Identify which cell holds the provided text, then report its [X, Y] central coordinate. 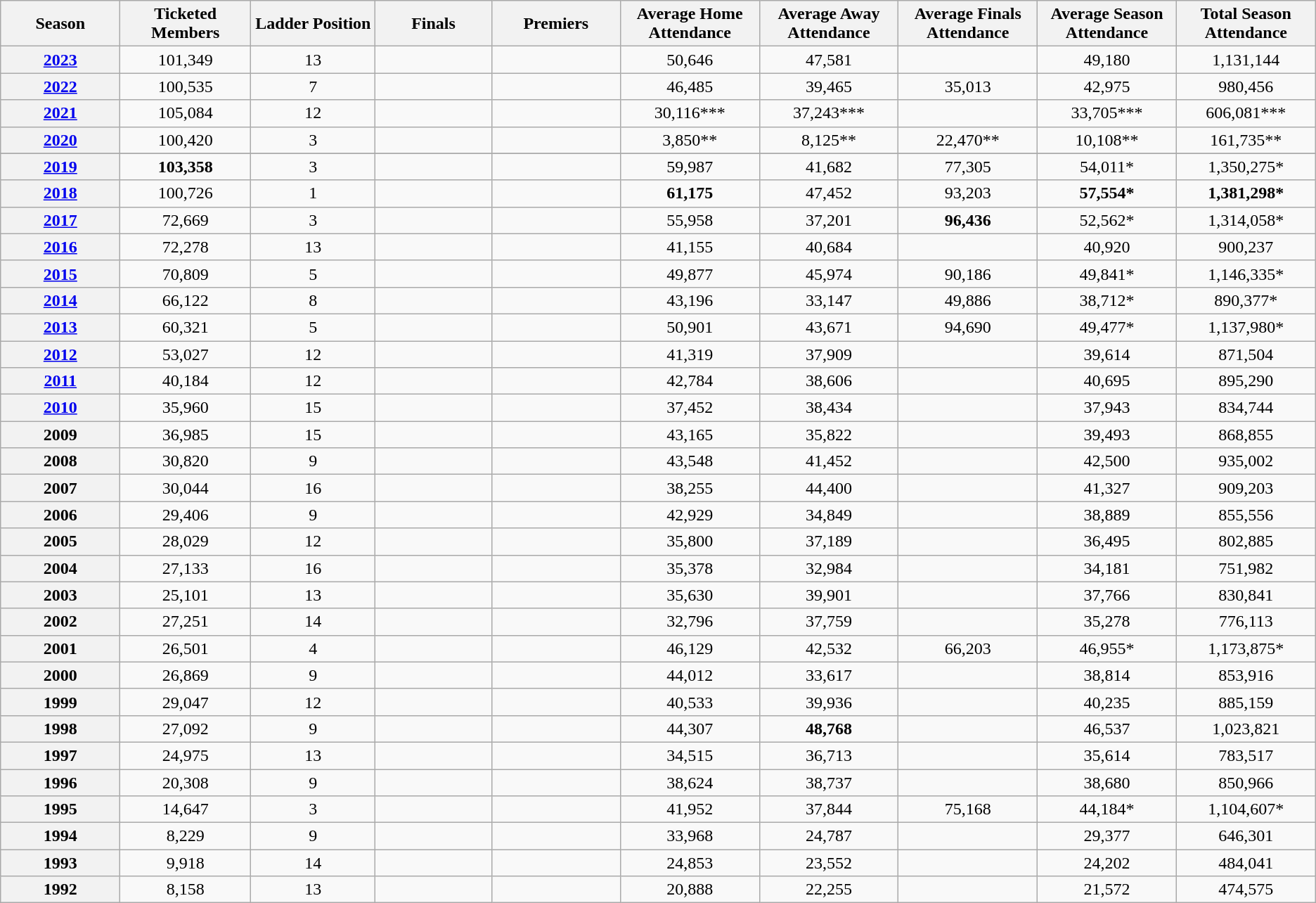
38,889 [1107, 515]
49,886 [968, 300]
1,314,058* [1246, 220]
49,841* [1107, 274]
1992 [60, 890]
105,084 [186, 113]
33,705*** [1107, 113]
900,237 [1246, 247]
30,116*** [690, 113]
40,184 [186, 381]
47,452 [829, 193]
24,975 [186, 755]
42,500 [1107, 461]
72,669 [186, 220]
44,184* [1107, 809]
1999 [60, 702]
38,737 [829, 783]
42,975 [1107, 87]
49,477* [1107, 327]
Premiers [555, 24]
100,535 [186, 87]
7 [314, 87]
Season [60, 24]
24,853 [690, 863]
38,814 [1107, 675]
1,137,980* [1246, 327]
484,041 [1246, 863]
35,630 [690, 595]
1,381,298* [1246, 193]
35,614 [1107, 755]
44,012 [690, 675]
26,869 [186, 675]
Average Finals Attendance [968, 24]
10,108** [1107, 140]
39,901 [829, 595]
46,537 [1107, 729]
101,349 [186, 60]
50,646 [690, 60]
1,146,335* [1246, 274]
41,155 [690, 247]
1993 [60, 863]
27,133 [186, 568]
93,203 [968, 193]
474,575 [1246, 890]
54,011* [1107, 167]
40,684 [829, 247]
2019 [60, 167]
59,987 [690, 167]
30,820 [186, 461]
885,159 [1246, 702]
34,515 [690, 755]
850,966 [1246, 783]
22,470** [968, 140]
8,229 [186, 836]
40,695 [1107, 381]
2012 [60, 354]
36,495 [1107, 542]
94,690 [968, 327]
40,235 [1107, 702]
646,301 [1246, 836]
2001 [60, 648]
57,554* [1107, 193]
44,400 [829, 488]
2017 [60, 220]
37,766 [1107, 595]
66,203 [968, 648]
29,377 [1107, 836]
35,960 [186, 408]
8,125** [829, 140]
46,955* [1107, 648]
2004 [60, 568]
2014 [60, 300]
1,173,875* [1246, 648]
38,624 [690, 783]
37,909 [829, 354]
35,822 [829, 435]
27,092 [186, 729]
20,888 [690, 890]
42,784 [690, 381]
61,175 [690, 193]
4 [314, 648]
30,044 [186, 488]
37,189 [829, 542]
776,113 [1246, 622]
66,122 [186, 300]
48,768 [829, 729]
44,307 [690, 729]
2003 [60, 595]
Ladder Position [314, 24]
2010 [60, 408]
2002 [60, 622]
20,308 [186, 783]
41,319 [690, 354]
39,493 [1107, 435]
34,849 [829, 515]
2018 [60, 193]
2021 [60, 113]
2023 [60, 60]
39,465 [829, 87]
37,943 [1107, 408]
41,682 [829, 167]
8 [314, 300]
38,434 [829, 408]
2016 [60, 247]
1,350,275* [1246, 167]
32,984 [829, 568]
34,181 [1107, 568]
802,885 [1246, 542]
2005 [60, 542]
909,203 [1246, 488]
35,278 [1107, 622]
2008 [60, 461]
9,918 [186, 863]
853,916 [1246, 675]
39,936 [829, 702]
36,713 [829, 755]
37,844 [829, 809]
49,180 [1107, 60]
39,614 [1107, 354]
37,452 [690, 408]
3,850** [690, 140]
55,958 [690, 220]
1997 [60, 755]
29,047 [186, 702]
27,251 [186, 622]
33,968 [690, 836]
37,759 [829, 622]
52,562* [1107, 220]
24,202 [1107, 863]
41,452 [829, 461]
2013 [60, 327]
38,606 [829, 381]
Finals [433, 24]
1,023,821 [1246, 729]
2006 [60, 515]
70,809 [186, 274]
8,158 [186, 890]
49,877 [690, 274]
895,290 [1246, 381]
2022 [60, 87]
96,436 [968, 220]
38,680 [1107, 783]
32,796 [690, 622]
40,920 [1107, 247]
935,002 [1246, 461]
41,952 [690, 809]
33,617 [829, 675]
50,901 [690, 327]
23,552 [829, 863]
75,168 [968, 809]
46,485 [690, 87]
40,533 [690, 702]
37,243*** [829, 113]
26,501 [186, 648]
2011 [60, 381]
1998 [60, 729]
38,712* [1107, 300]
1996 [60, 783]
1 [314, 193]
1994 [60, 836]
43,548 [690, 461]
21,572 [1107, 890]
72,278 [186, 247]
42,532 [829, 648]
43,196 [690, 300]
751,982 [1246, 568]
77,305 [968, 167]
1,131,144 [1246, 60]
1995 [60, 809]
37,201 [829, 220]
103,358 [186, 167]
890,377* [1246, 300]
35,378 [690, 568]
2015 [60, 274]
2020 [60, 140]
855,556 [1246, 515]
45,974 [829, 274]
42,929 [690, 515]
43,165 [690, 435]
Total Season Attendance [1246, 24]
46,129 [690, 648]
783,517 [1246, 755]
53,027 [186, 354]
2007 [60, 488]
41,327 [1107, 488]
Average Away Attendance [829, 24]
2009 [60, 435]
980,456 [1246, 87]
47,581 [829, 60]
871,504 [1246, 354]
25,101 [186, 595]
60,321 [186, 327]
33,147 [829, 300]
28,029 [186, 542]
100,726 [186, 193]
22,255 [829, 890]
Average Home Attendance [690, 24]
29,406 [186, 515]
834,744 [1246, 408]
100,420 [186, 140]
161,735** [1246, 140]
36,985 [186, 435]
14,647 [186, 809]
868,855 [1246, 435]
Average Season Attendance [1107, 24]
35,013 [968, 87]
43,671 [829, 327]
35,800 [690, 542]
38,255 [690, 488]
24,787 [829, 836]
606,081*** [1246, 113]
Ticketed Members [186, 24]
830,841 [1246, 595]
1,104,607* [1246, 809]
90,186 [968, 274]
2000 [60, 675]
